Return [x, y] of the center of cell containing provided text 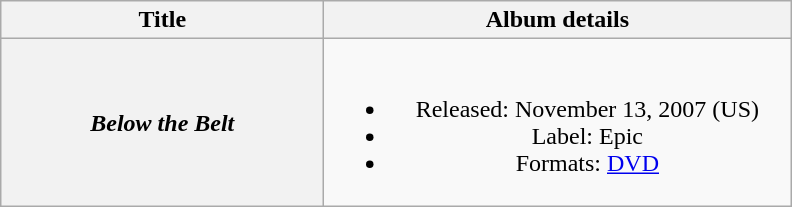
Album details [558, 20]
Title [162, 20]
Released: November 13, 2007 (US)Label: EpicFormats: DVD [558, 122]
Below the Belt [162, 122]
